Return the (x, y) coordinate for the center point of the cell that contains the specified text.  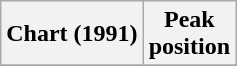
Peakposition (189, 34)
Chart (1991) (72, 34)
